Detect which cell encompasses the target text, then output its [X, Y] center coordinate. 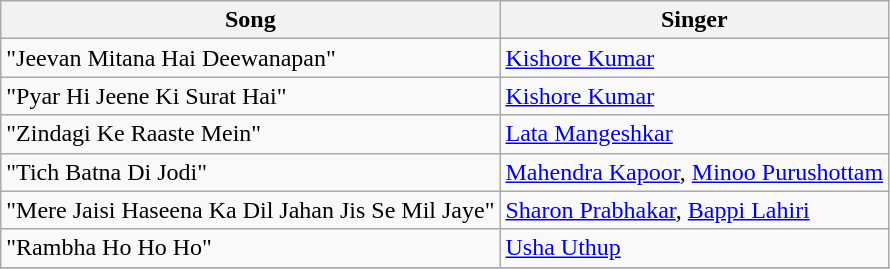
"Pyar Hi Jeene Ki Surat Hai" [250, 96]
Song [250, 20]
Singer [694, 20]
"Jeevan Mitana Hai Deewanapan" [250, 58]
Sharon Prabhakar, Bappi Lahiri [694, 210]
Mahendra Kapoor, Minoo Purushottam [694, 172]
"Zindagi Ke Raaste Mein" [250, 134]
Usha Uthup [694, 248]
Lata Mangeshkar [694, 134]
"Tich Batna Di Jodi" [250, 172]
"Rambha Ho Ho Ho" [250, 248]
"Mere Jaisi Haseena Ka Dil Jahan Jis Se Mil Jaye" [250, 210]
